Pinpoint the cell where the given text exists, returning its [x, y] midpoint coordinate. 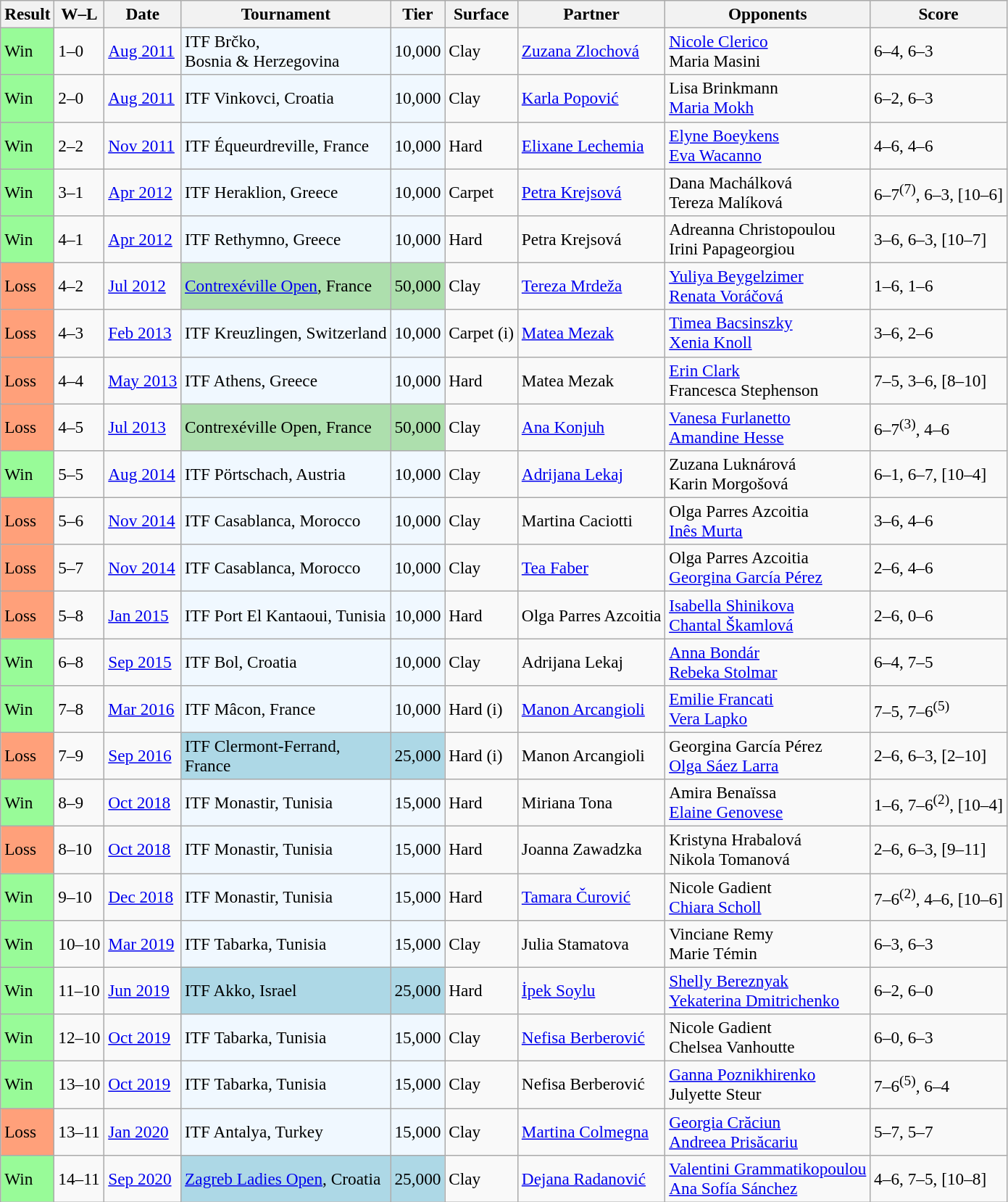
Tereza Mrdeža [591, 286]
Valentini Grammatikopoulou Ana Sofía Sánchez [768, 1179]
6–4, 7–5 [939, 661]
Carpet [481, 191]
Date [143, 14]
Score [939, 14]
4–3 [80, 333]
May 2013 [143, 380]
3–6, 2–6 [939, 333]
Zuzana Zlochová [591, 51]
ITF Heraklion, Greece [286, 191]
6–1, 6–7, [10–4] [939, 474]
Zuzana Luknárová Karin Morgošová [768, 474]
Dejana Radanović [591, 1179]
6–3, 6–3 [939, 944]
2–6, 4–6 [939, 568]
4–2 [80, 286]
Dec 2018 [143, 896]
Tournament [286, 14]
Martina Caciotti [591, 521]
Martina Colmegna [591, 1131]
ITF Équeurdreville, France [286, 145]
Nov 2011 [143, 145]
7–5, 3–6, [8–10] [939, 380]
Olga Parres Azcoitia [591, 615]
7–8 [80, 709]
6–7(3), 4–6 [939, 426]
Lisa Brinkmann Maria Mokh [768, 99]
4–6, 7–5, [10–8] [939, 1179]
7–6(2), 4–6, [10–6] [939, 896]
Surface [481, 14]
Sep 2020 [143, 1179]
ITF Port El Kantaoui, Tunisia [286, 615]
6–2, 6–3 [939, 99]
7–9 [80, 755]
6–2, 6–0 [939, 990]
Ganna Poznikhirenko Julyette Steur [768, 1085]
4–6, 4–6 [939, 145]
4–4 [80, 380]
Joanna Zawadzka [591, 850]
Dana Machálková Tereza Malíková [768, 191]
Vanesa Furlanetto Amandine Hesse [768, 426]
Mar 2019 [143, 944]
7–6(5), 6–4 [939, 1085]
1–6, 1–6 [939, 286]
Karla Popović [591, 99]
Georgina García Pérez Olga Sáez Larra [768, 755]
Elixane Lechemia [591, 145]
ITF Athens, Greece [286, 380]
Elyne Boeykens Eva Wacanno [768, 145]
Partner [591, 14]
Tamara Čurović [591, 896]
Zagreb Ladies Open, Croatia [286, 1179]
Tea Faber [591, 568]
ITF Bol, Croatia [286, 661]
3–6, 6–3, [10–7] [939, 239]
Result [28, 14]
2–2 [80, 145]
Timea Bacsinszky Xenia Knoll [768, 333]
ITF Antalya, Turkey [286, 1131]
Ana Konjuh [591, 426]
Opponents [768, 14]
5–6 [80, 521]
Amira Benaïssa Elaine Genovese [768, 803]
Georgia Crăciun Andreea Prisăcariu [768, 1131]
1–6, 7–6(2), [10–4] [939, 803]
ITF Akko, Israel [286, 990]
6–0, 6–3 [939, 1037]
Jan 2020 [143, 1131]
Aug 2014 [143, 474]
Anna Bondár Rebeka Stolmar [768, 661]
4–1 [80, 239]
Kristyna Hrabalová Nikola Tomanová [768, 850]
Olga Parres Azcoitia Inês Murta [768, 521]
Jul 2012 [143, 286]
5–8 [80, 615]
9–10 [80, 896]
14–11 [80, 1179]
Julia Stamatova [591, 944]
Olga Parres Azcoitia Georgina García Pérez [768, 568]
11–10 [80, 990]
5–7 [80, 568]
Miriana Tona [591, 803]
Isabella Shinikova Chantal Škamlová [768, 615]
Vinciane Remy Marie Témin [768, 944]
Emilie Francati Vera Lapko [768, 709]
6–7(7), 6–3, [10–6] [939, 191]
Nicole Clerico Maria Masini [768, 51]
ITF Rethymno, Greece [286, 239]
İpek Soylu [591, 990]
ITF Vinkovci, Croatia [286, 99]
Sep 2016 [143, 755]
5–7, 5–7 [939, 1131]
10–10 [80, 944]
W–L [80, 14]
5–5 [80, 474]
Tier [417, 14]
13–10 [80, 1085]
2–6, 6–3, [2–10] [939, 755]
2–6, 0–6 [939, 615]
8–10 [80, 850]
ITF Clermont-Ferrand, France [286, 755]
Carpet (i) [481, 333]
2–6, 6–3, [9–11] [939, 850]
2–0 [80, 99]
Nicole Gadient Chelsea Vanhoutte [768, 1037]
1–0 [80, 51]
6–4, 6–3 [939, 51]
Erin Clark Francesca Stephenson [768, 380]
12–10 [80, 1037]
Feb 2013 [143, 333]
Yuliya Beygelzimer Renata Voráčová [768, 286]
Nicole Gadient Chiara Scholl [768, 896]
3–1 [80, 191]
Jul 2013 [143, 426]
Shelly Bereznyak Yekaterina Dmitrichenko [768, 990]
Adreanna Christopoulou Irini Papageorgiou [768, 239]
Mar 2016 [143, 709]
7–5, 7–6(5) [939, 709]
Jun 2019 [143, 990]
8–9 [80, 803]
3–6, 4–6 [939, 521]
Jan 2015 [143, 615]
ITF Kreuzlingen, Switzerland [286, 333]
ITF Pörtschach, Austria [286, 474]
ITF Brčko, Bosnia & Herzegovina [286, 51]
4–5 [80, 426]
Sep 2015 [143, 661]
ITF Mâcon, France [286, 709]
13–11 [80, 1131]
6–8 [80, 661]
